Determine the (X, Y) coordinate at the center of the cell enclosing the given text.  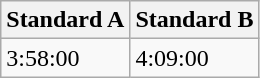
3:58:00 (66, 58)
Standard A (66, 20)
Standard B (194, 20)
4:09:00 (194, 58)
